Find where the given text appears and provide that cell's center as (X, Y) coordinate. 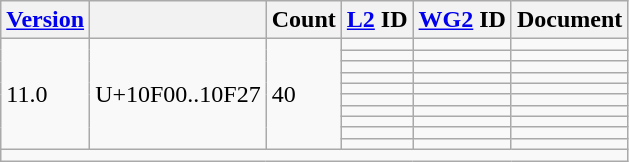
L2 ID (377, 20)
40 (304, 94)
U+10F00..10F27 (178, 94)
Version (46, 20)
Count (304, 20)
WG2 ID (462, 20)
Document (569, 20)
11.0 (46, 94)
